Pinpoint the cell where the given text exists, returning its (X, Y) midpoint coordinate. 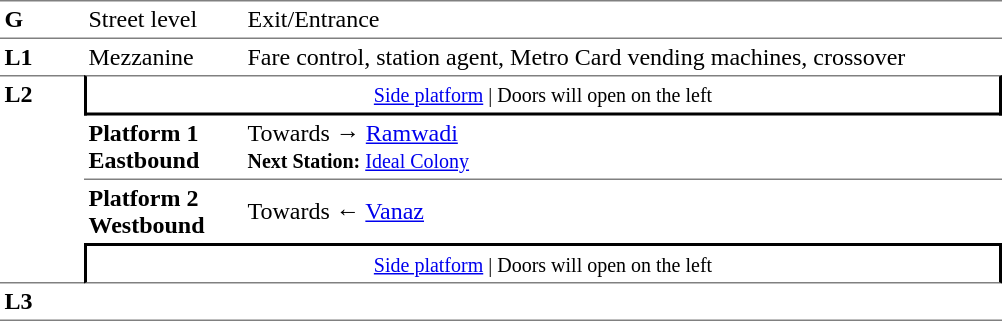
Mezzanine (164, 57)
Towards ← Vanaz (622, 212)
Towards → RamwadiNext Station: Ideal Colony (622, 148)
L2 (42, 179)
L1 (42, 57)
G (42, 20)
Platform 2Westbound (164, 212)
Platform 1Eastbound (164, 148)
Street level (164, 20)
Fare control, station agent, Metro Card vending machines, crossover (622, 57)
Exit/Entrance (622, 20)
